Pinpoint the cell where the given text exists, returning its (x, y) midpoint coordinate. 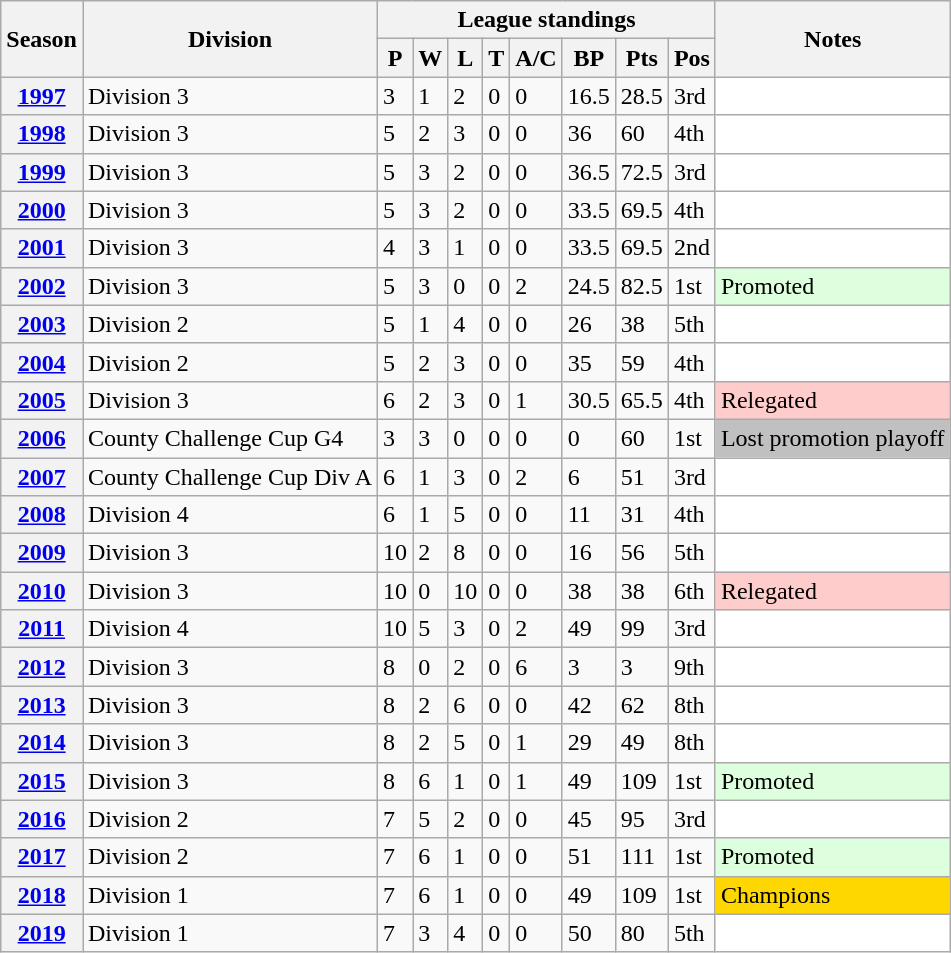
2018 (42, 895)
80 (642, 933)
Notes (832, 39)
28.5 (642, 96)
95 (642, 819)
County Challenge Cup Div A (230, 477)
56 (642, 553)
111 (642, 857)
2013 (42, 705)
36.5 (588, 172)
36 (588, 134)
16 (588, 553)
31 (642, 515)
1998 (42, 134)
16.5 (588, 96)
2012 (42, 667)
30.5 (588, 400)
2006 (42, 438)
L (466, 58)
24.5 (588, 286)
2nd (692, 248)
99 (642, 629)
2001 (42, 248)
League standings (547, 20)
1997 (42, 96)
2005 (42, 400)
45 (588, 819)
65.5 (642, 400)
2016 (42, 819)
Pos (692, 58)
W (430, 58)
Pts (642, 58)
72.5 (642, 172)
2008 (42, 515)
1999 (42, 172)
2004 (42, 362)
50 (588, 933)
2014 (42, 743)
2019 (42, 933)
6th (692, 591)
35 (588, 362)
2007 (42, 477)
County Challenge Cup G4 (230, 438)
82.5 (642, 286)
29 (588, 743)
Season (42, 39)
2000 (42, 210)
9th (692, 667)
2015 (42, 781)
2010 (42, 591)
2017 (42, 857)
2003 (42, 324)
2009 (42, 553)
2011 (42, 629)
BP (588, 58)
P (396, 58)
59 (642, 362)
11 (588, 515)
T (496, 58)
26 (588, 324)
Lost promotion playoff (832, 438)
Division (230, 39)
42 (588, 705)
Champions (832, 895)
62 (642, 705)
A/C (536, 58)
2002 (42, 286)
